Pinpoint the cell where the given text exists, returning its [X, Y] midpoint coordinate. 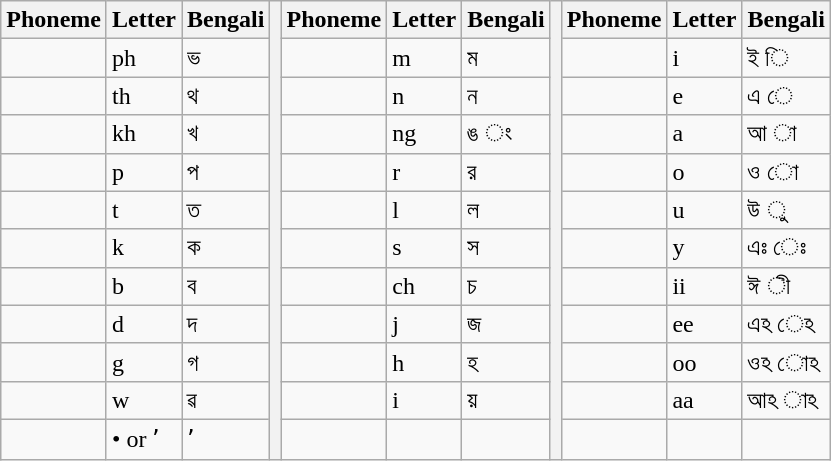
ই ি [786, 58]
ঈ ী [786, 286]
s [424, 248]
য় [506, 400]
• or ʼ [144, 439]
e [704, 96]
জ [506, 324]
oo [704, 362]
l [424, 210]
o [704, 172]
ও ো [786, 172]
ch [424, 286]
kh [144, 134]
h [424, 362]
আ া [786, 134]
t [144, 210]
এঃ েঃ [786, 248]
ph [144, 58]
থ [226, 96]
গ [226, 362]
aa [704, 400]
প [226, 172]
k [144, 248]
ম [506, 58]
p [144, 172]
ল [506, 210]
হ [506, 362]
j [424, 324]
খ [226, 134]
ক [226, 248]
উ ু [786, 210]
র [506, 172]
a [704, 134]
দ [226, 324]
ন [506, 96]
এ ে [786, 96]
ঙ ং [506, 134]
ভ [226, 58]
ii [704, 286]
চ [506, 286]
ʼ [226, 439]
g [144, 362]
y [704, 248]
r [424, 172]
ব [226, 286]
ত [226, 210]
w [144, 400]
u [704, 210]
n [424, 96]
আঽ াঽ [786, 400]
d [144, 324]
m [424, 58]
ng [424, 134]
ৱ [226, 400]
স [506, 248]
এঽ েঽ [786, 324]
ee [704, 324]
ওঽ োঽ [786, 362]
th [144, 96]
b [144, 286]
